Extract the [x, y] coordinate from the center of the cell holding the provided text.  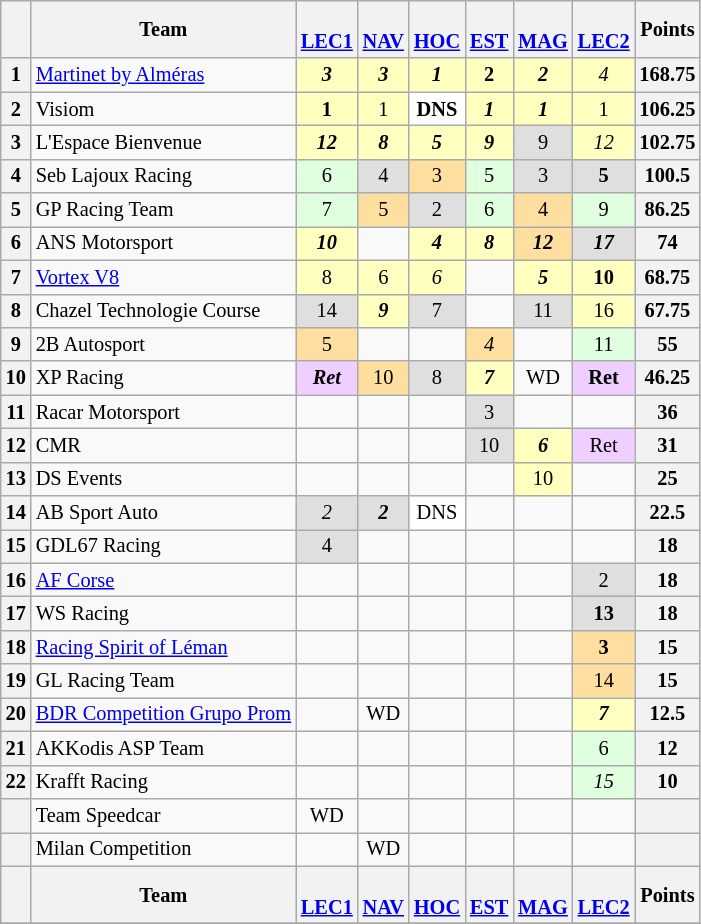
AKKodis ASP Team [164, 748]
12.5 [668, 714]
Milan Competition [164, 849]
AB Sport Auto [164, 513]
BDR Competition Grupo Prom [164, 714]
Seb Lajoux Racing [164, 176]
31 [668, 445]
Visiom [164, 109]
ANS Motorsport [164, 243]
Chazel Technologie Course [164, 311]
36 [668, 412]
55 [668, 344]
Krafft Racing [164, 782]
2B Autosport [164, 344]
Racar Motorsport [164, 412]
102.75 [668, 142]
67.75 [668, 311]
46.25 [668, 378]
22 [16, 782]
21 [16, 748]
106.25 [668, 109]
WS Racing [164, 613]
GDL67 Racing [164, 546]
100.5 [668, 176]
25 [668, 479]
L'Espace Bienvenue [164, 142]
GL Racing Team [164, 681]
DS Events [164, 479]
Vortex V8 [164, 277]
20 [16, 714]
Martinet by Alméras [164, 75]
AF Corse [164, 580]
74 [668, 243]
GP Racing Team [164, 210]
XP Racing [164, 378]
168.75 [668, 75]
22.5 [668, 513]
68.75 [668, 277]
Racing Spirit of Léman [164, 647]
CMR [164, 445]
Team Speedcar [164, 815]
19 [16, 681]
86.25 [668, 210]
